Return [X, Y] of the center of cell containing provided text 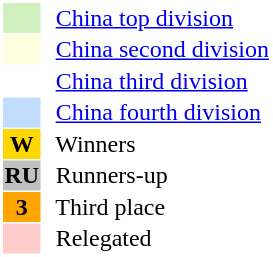
RU [22, 175]
China second division [156, 49]
Relegated [156, 239]
3 [22, 207]
Winners [156, 144]
China top division [156, 18]
China fourth division [156, 113]
Runners-up [156, 175]
China third division [156, 81]
Third place [156, 207]
W [22, 144]
